Identify which cell holds the provided text, then report its [x, y] central coordinate. 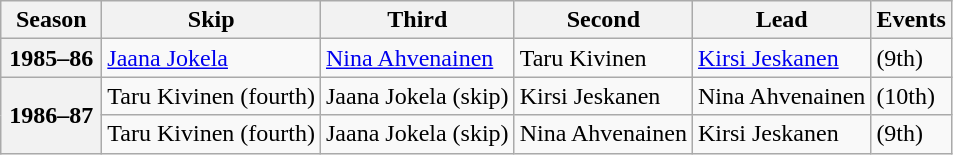
Jaana Jokela [212, 58]
(10th) [911, 96]
Taru Kivinen [603, 58]
1985–86 [52, 58]
Season [52, 20]
Skip [212, 20]
Lead [781, 20]
Second [603, 20]
Events [911, 20]
Third [417, 20]
1986–87 [52, 115]
